Search for the cell housing the specified text and yield its (X, Y) center coordinate. 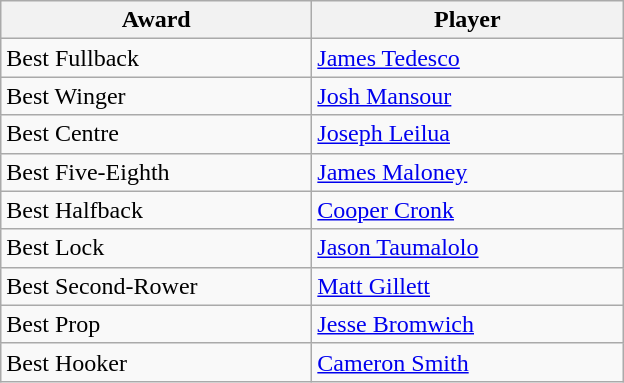
Matt Gillett (468, 286)
Best Hooker (156, 362)
Cameron Smith (468, 362)
James Maloney (468, 172)
Player (468, 20)
Best Second-Rower (156, 286)
Best Fullback (156, 58)
Best Lock (156, 248)
Best Centre (156, 134)
Cooper Cronk (468, 210)
Joseph Leilua (468, 134)
Jesse Bromwich (468, 324)
Best Winger (156, 96)
Best Five-Eighth (156, 172)
James Tedesco (468, 58)
Josh Mansour (468, 96)
Best Prop (156, 324)
Best Halfback (156, 210)
Jason Taumalolo (468, 248)
Award (156, 20)
